Search for the cell housing the specified text and yield its (x, y) center coordinate. 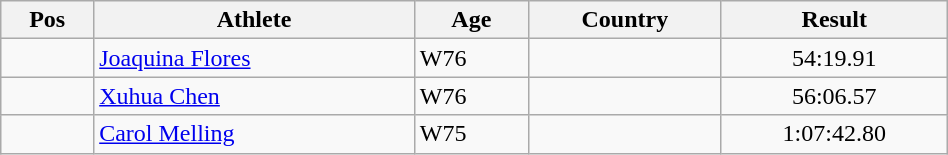
Pos (48, 20)
Country (624, 20)
1:07:42.80 (834, 134)
56:06.57 (834, 96)
Result (834, 20)
Athlete (254, 20)
Joaquina Flores (254, 58)
Age (471, 20)
54:19.91 (834, 58)
W75 (471, 134)
Xuhua Chen (254, 96)
Carol Melling (254, 134)
